Return [X, Y] of the center of cell containing provided text 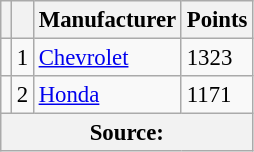
Honda [107, 95]
1 [22, 58]
Points [216, 20]
2 [22, 95]
Chevrolet [107, 58]
Source: [127, 133]
1323 [216, 58]
1171 [216, 95]
Manufacturer [107, 20]
